For the text-containing cell, return its midpoint in [x, y] coordinate format. 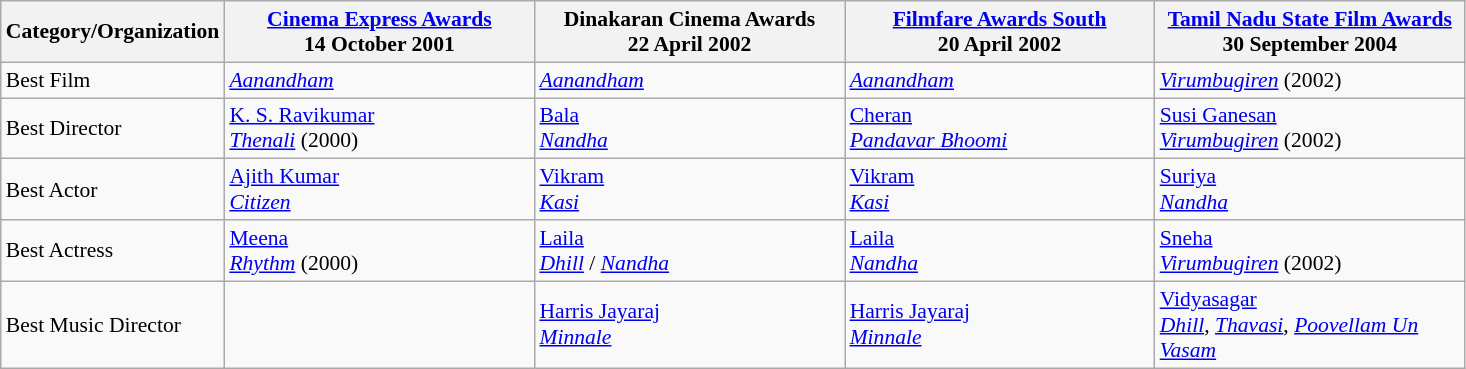
CheranPandavar Bhoomi [1000, 128]
Susi GanesanVirumbugiren (2002) [1310, 128]
Best Film [113, 80]
LailaNandha [1000, 250]
Virumbugiren (2002) [1310, 80]
SnehaVirumbugiren (2002) [1310, 250]
Best Music Director [113, 324]
K. S. RavikumarThenali (2000) [379, 128]
LailaDhill / Nandha [689, 250]
Filmfare Awards South20 April 2002 [1000, 32]
Best Director [113, 128]
BalaNandha [689, 128]
Tamil Nadu State Film Awards30 September 2004 [1310, 32]
VidyasagarDhill, Thavasi, Poovellam Un Vasam [1310, 324]
MeenaRhythm (2000) [379, 250]
Category/Organization [113, 32]
Best Actor [113, 190]
SuriyaNandha [1310, 190]
Cinema Express Awards 14 October 2001 [379, 32]
Ajith KumarCitizen [379, 190]
Best Actress [113, 250]
Dinakaran Cinema Awards 22 April 2002 [689, 32]
